Locate the cell with the specified text and output its [X, Y] center coordinate. 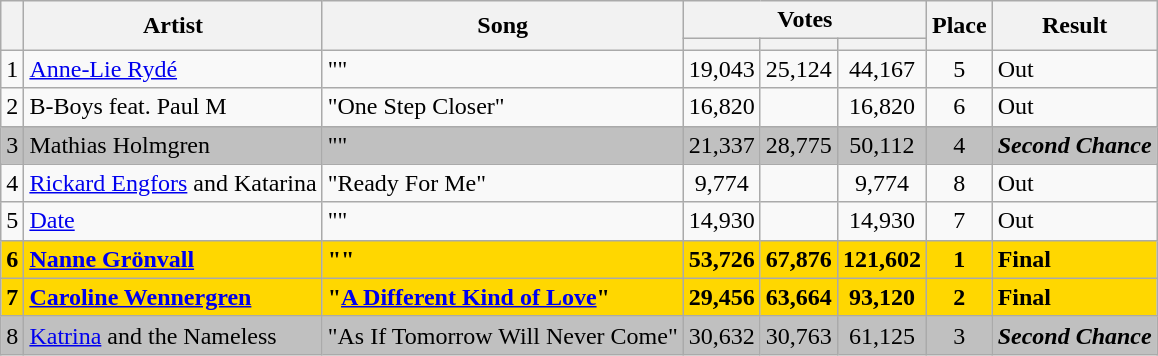
Mathias Holmgren [173, 145]
21,337 [722, 145]
Artist [173, 26]
Rickard Engfors and Katarina [173, 183]
B-Boys feat. Paul M [173, 107]
Result [1074, 26]
121,602 [882, 259]
30,763 [798, 335]
19,043 [722, 69]
Caroline Wennergren [173, 297]
Anne-Lie Rydé [173, 69]
Nanne Grönvall [173, 259]
30,632 [722, 335]
25,124 [798, 69]
"A Different Kind of Love" [502, 297]
Place [959, 26]
93,120 [882, 297]
"One Step Closer" [502, 107]
29,456 [722, 297]
Votes [804, 20]
Katrina and the Nameless [173, 335]
28,775 [798, 145]
"As If Tomorrow Will Never Come" [502, 335]
Date [173, 221]
50,112 [882, 145]
53,726 [722, 259]
"Ready For Me" [502, 183]
61,125 [882, 335]
63,664 [798, 297]
44,167 [882, 69]
67,876 [798, 259]
Song [502, 26]
